Scan for the cell matching the given text and deliver its [x, y] coordinate at center. 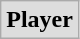
Player [40, 20]
